Pinpoint the cell where the given text exists, returning its (x, y) midpoint coordinate. 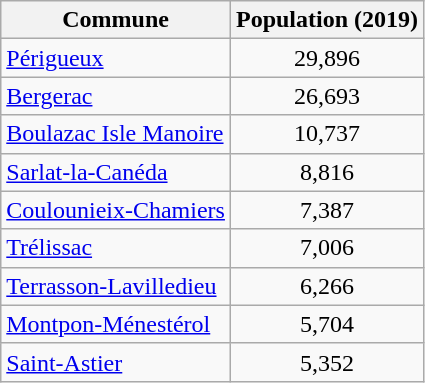
Boulazac Isle Manoire (116, 134)
6,266 (326, 286)
Bergerac (116, 96)
29,896 (326, 58)
5,352 (326, 362)
Montpon-Ménestérol (116, 324)
Périgueux (116, 58)
Commune (116, 20)
Population (2019) (326, 20)
Terrasson-Lavilledieu (116, 286)
Coulounieix-Chamiers (116, 210)
Saint-Astier (116, 362)
Trélissac (116, 248)
Sarlat-la-Canéda (116, 172)
7,387 (326, 210)
8,816 (326, 172)
5,704 (326, 324)
26,693 (326, 96)
10,737 (326, 134)
7,006 (326, 248)
